Scan for the cell matching the given text and deliver its [X, Y] coordinate at center. 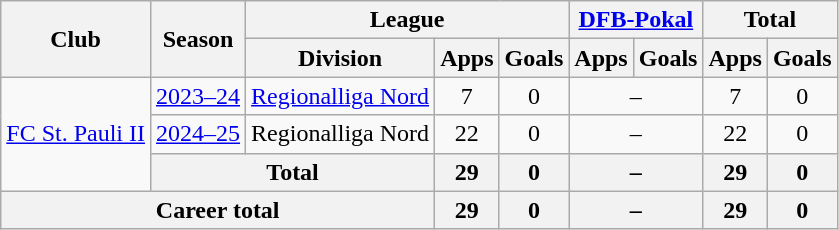
League [408, 20]
DFB-Pokal [636, 20]
FC St. Pauli II [76, 134]
Season [198, 39]
Club [76, 39]
2024–25 [198, 134]
Career total [218, 210]
2023–24 [198, 96]
Division [340, 58]
